Return the [X, Y] coordinate for the center point of the cell that contains the specified text.  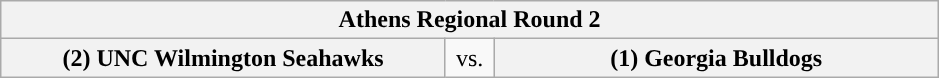
(2) UNC Wilmington Seahawks [224, 58]
Athens Regional Round 2 [470, 20]
(1) Georgia Bulldogs [716, 58]
vs. [470, 58]
